Return the (x, y) coordinate for the center point of the cell that contains the specified text.  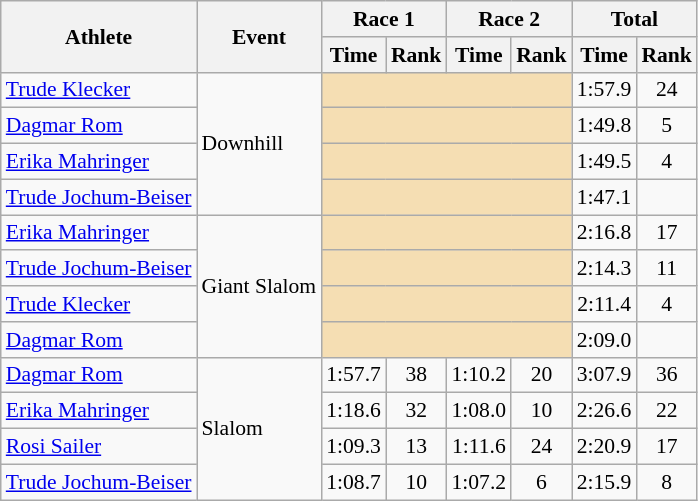
1:18.6 (354, 411)
Athlete (99, 36)
Race 1 (384, 19)
Giant Slalom (260, 286)
1:08.7 (354, 482)
20 (542, 375)
2:15.9 (604, 482)
13 (416, 447)
3:07.9 (604, 375)
1:49.8 (604, 126)
2:16.8 (604, 233)
Downhill (260, 143)
2:14.3 (604, 269)
2:20.9 (604, 447)
1:57.7 (354, 375)
Event (260, 36)
5 (666, 126)
Rosi Sailer (99, 447)
8 (666, 482)
1:11.6 (478, 447)
1:09.3 (354, 447)
2:26.6 (604, 411)
22 (666, 411)
1:49.5 (604, 162)
38 (416, 375)
1:57.9 (604, 90)
11 (666, 269)
Total (634, 19)
Race 2 (508, 19)
32 (416, 411)
36 (666, 375)
1:10.2 (478, 375)
Slalom (260, 428)
1:08.0 (478, 411)
2:09.0 (604, 340)
2:11.4 (604, 304)
1:07.2 (478, 482)
6 (542, 482)
1:47.1 (604, 197)
